Capture the cell that displays the provided text and extract its [X, Y] central coordinate. 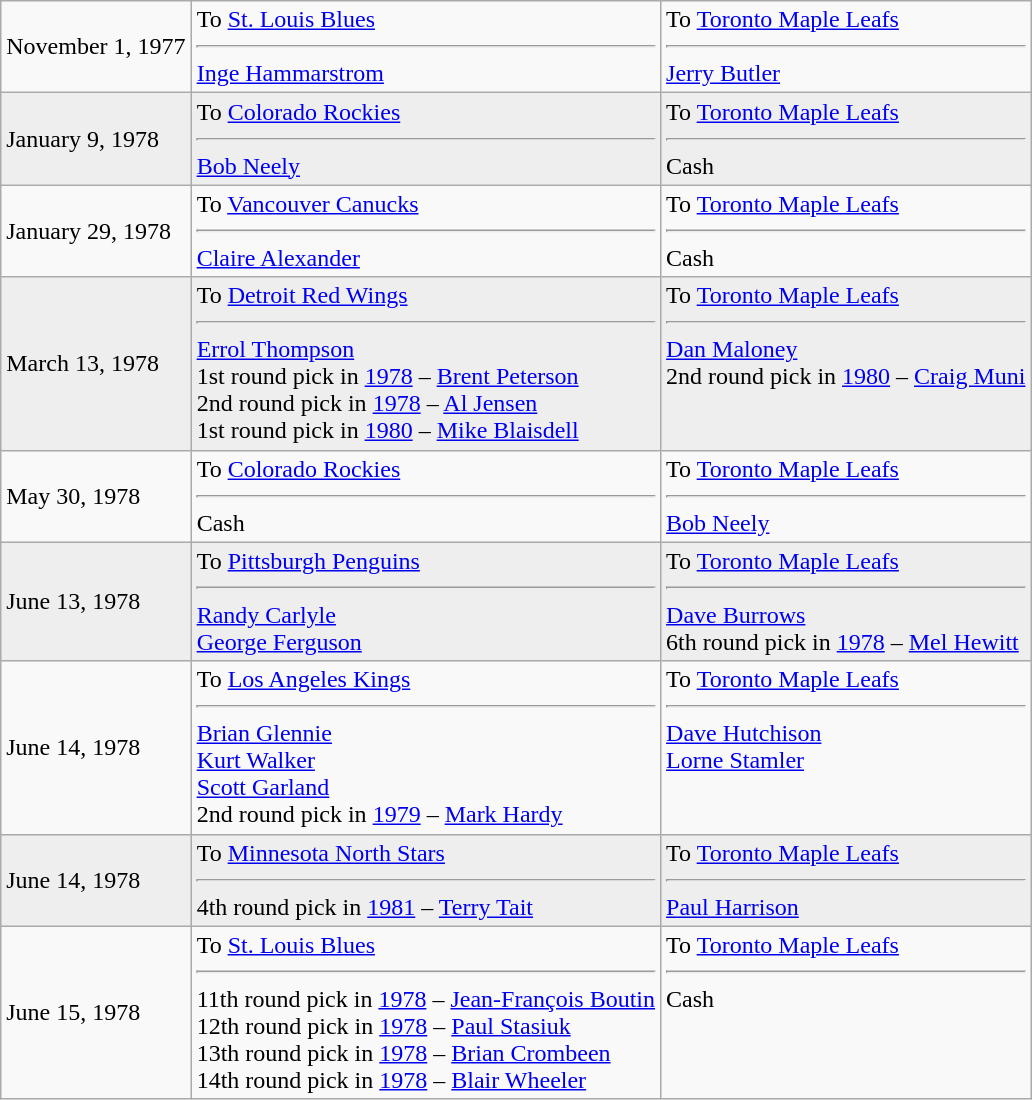
To Colorado RockiesBob Neely [426, 139]
To St. Louis BluesInge Hammarstrom [426, 47]
To Toronto Maple LeafsBob Neely [846, 496]
To Detroit Red WingsErrol Thompson 1st round pick in 1978 – Brent Peterson 2nd round pick in 1978 – Al Jensen 1st round pick in 1980 – Mike Blaisdell [426, 364]
To Toronto Maple LeafsDave Burrows 6th round pick in 1978 – Mel Hewitt [846, 602]
To Colorado RockiesCash [426, 496]
To Toronto Maple LeafsDan Maloney 2nd round pick in 1980 – Craig Muni [846, 364]
May 30, 1978 [96, 496]
To Toronto Maple LeafsDave Hutchison Lorne Stamler [846, 748]
To Vancouver CanucksClaire Alexander [426, 231]
To Pittsburgh PenguinsRandy Carlyle George Ferguson [426, 602]
To Toronto Maple LeafsJerry Butler [846, 47]
To Toronto Maple LeafsPaul Harrison [846, 880]
March 13, 1978 [96, 364]
June 13, 1978 [96, 602]
January 9, 1978 [96, 139]
November 1, 1977 [96, 47]
January 29, 1978 [96, 231]
June 15, 1978 [96, 1012]
To Minnesota North Stars4th round pick in 1981 – Terry Tait [426, 880]
To Los Angeles KingsBrian Glennie Kurt Walker Scott Garland 2nd round pick in 1979 – Mark Hardy [426, 748]
